Locate the cell with the specified text and output its (x, y) center coordinate. 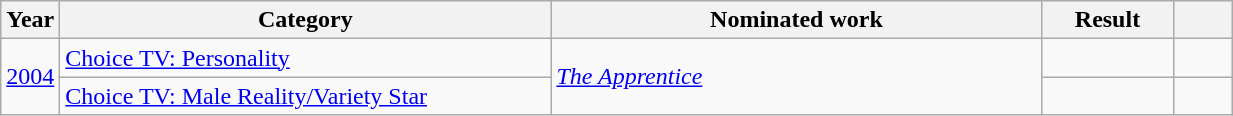
The Apprentice (796, 77)
Choice TV: Personality (306, 58)
Nominated work (796, 20)
2004 (30, 77)
Year (30, 20)
Result (1108, 20)
Category (306, 20)
Choice TV: Male Reality/Variety Star (306, 96)
